Capture the cell that displays the provided text and extract its [X, Y] central coordinate. 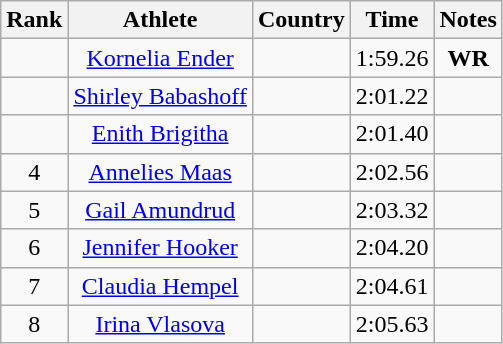
Irina Vlasova [160, 324]
2:04.61 [392, 286]
4 [34, 172]
Shirley Babashoff [160, 96]
Kornelia Ender [160, 58]
7 [34, 286]
Rank [34, 20]
2:04.20 [392, 248]
1:59.26 [392, 58]
Time [392, 20]
2:02.56 [392, 172]
Claudia Hempel [160, 286]
Athlete [160, 20]
Jennifer Hooker [160, 248]
2:05.63 [392, 324]
WR [468, 58]
Enith Brigitha [160, 134]
2:01.22 [392, 96]
Gail Amundrud [160, 210]
2:01.40 [392, 134]
6 [34, 248]
Annelies Maas [160, 172]
Notes [468, 20]
5 [34, 210]
8 [34, 324]
2:03.32 [392, 210]
Country [301, 20]
